Detect which cell encompasses the target text, then output its (X, Y) center coordinate. 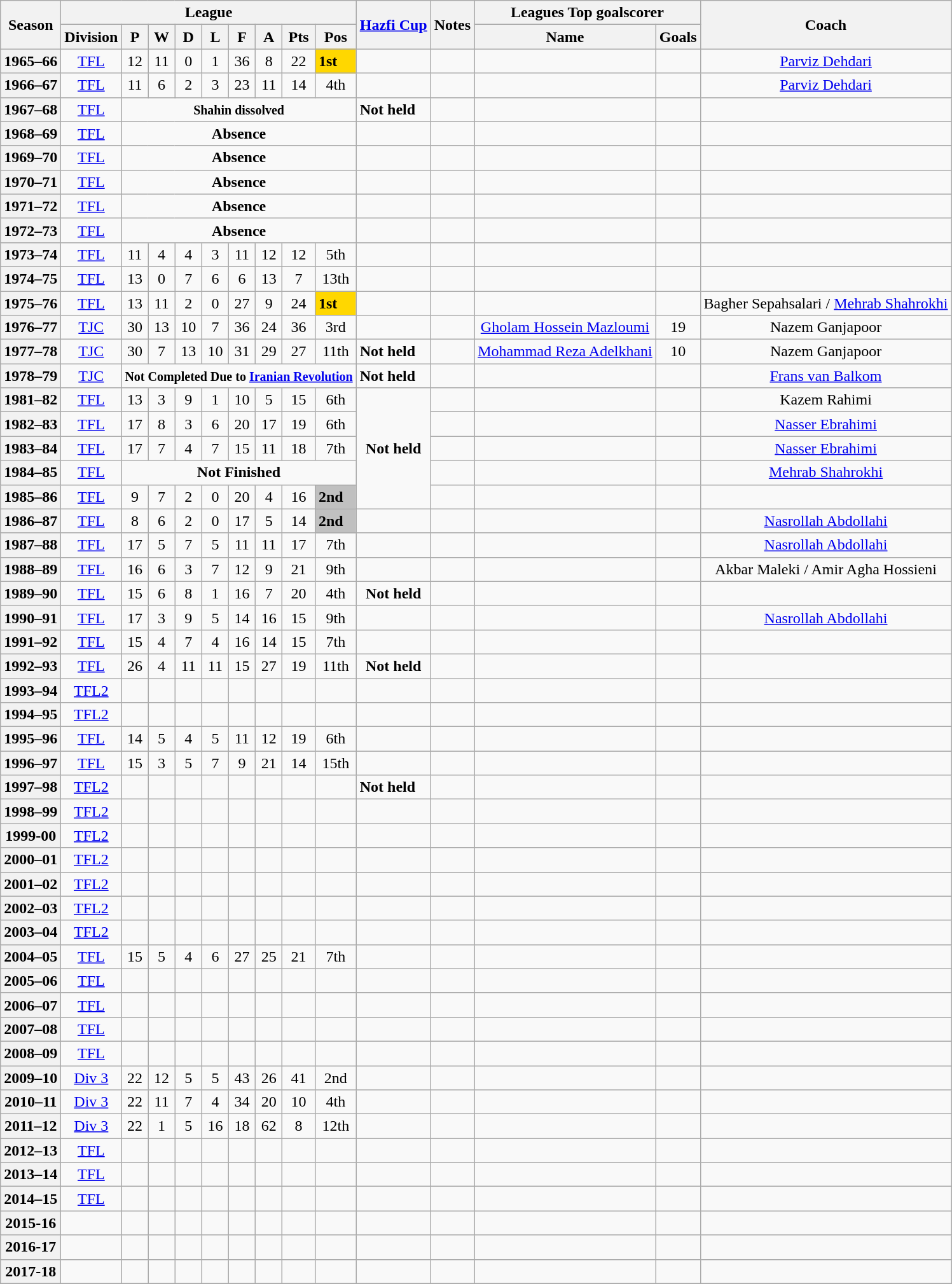
Pos (336, 37)
1992–93 (31, 666)
2002–03 (31, 908)
Not Completed Due to Iranian Revolution (239, 376)
1990–91 (31, 618)
43 (242, 1078)
23 (242, 85)
1998–99 (31, 811)
15th (336, 763)
2014–15 (31, 1199)
2004–05 (31, 956)
2009–10 (31, 1078)
1969–70 (31, 158)
13th (336, 279)
2012–13 (31, 1150)
41 (299, 1078)
Frans van Balkom (825, 376)
1984–85 (31, 473)
3rd (336, 328)
1983–84 (31, 448)
2003–04 (31, 932)
Coach (825, 25)
L (215, 37)
Hazfi Cup (393, 25)
2008–09 (31, 1053)
Shahin dissolved (239, 109)
34 (242, 1102)
12th (336, 1126)
1988–89 (31, 569)
W (162, 37)
League (209, 13)
1997–98 (31, 787)
1966–67 (31, 85)
25 (269, 956)
1975–76 (31, 303)
2017-18 (31, 1271)
Pts (299, 37)
A (269, 37)
1976–77 (31, 328)
Notes (452, 25)
1967–68 (31, 109)
2000–01 (31, 860)
Akbar Maleki / Amir Agha Hossieni (825, 569)
2016-17 (31, 1247)
1991–92 (31, 642)
1973–74 (31, 254)
Bagher Sepahsalari / Mehrab Shahrokhi (825, 303)
D (188, 37)
1968–69 (31, 134)
1986–87 (31, 521)
1974–75 (31, 279)
31 (242, 352)
1982–83 (31, 424)
Season (31, 25)
2005–06 (31, 981)
Goals (678, 37)
1999-00 (31, 836)
1995–96 (31, 739)
2010–11 (31, 1102)
2007–08 (31, 1029)
Division (92, 37)
1981–82 (31, 400)
Leagues Top goalscorer (588, 13)
Mohammad Reza Adelkhani (565, 352)
1978–79 (31, 376)
1987–88 (31, 545)
Gholam Hossein Mazloumi (565, 328)
1970–71 (31, 182)
1989–90 (31, 593)
2013–14 (31, 1175)
Kazem Rahimi (825, 400)
2015-16 (31, 1223)
2001–02 (31, 884)
1985–86 (31, 497)
1993–94 (31, 690)
Mehrab Shahrokhi (825, 473)
5th (336, 254)
F (242, 37)
62 (269, 1126)
1977–78 (31, 352)
2011–12 (31, 1126)
1971–72 (31, 206)
1996–97 (31, 763)
29 (269, 352)
1972–73 (31, 230)
1994–95 (31, 715)
Name (565, 37)
Not Finished (239, 473)
P (135, 37)
2006–07 (31, 1005)
1965–66 (31, 61)
